From the cell containing the given text, extract its center point as [x, y] coordinate. 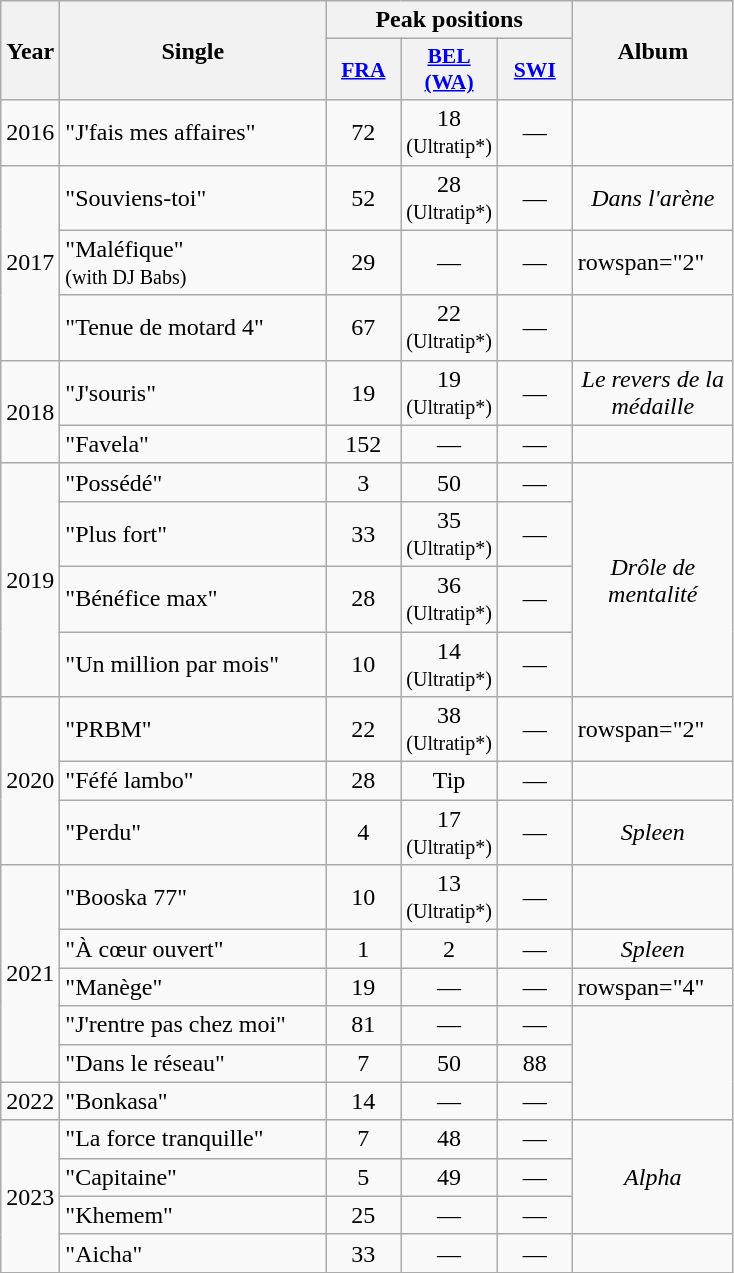
52 [364, 198]
22 [364, 730]
"Maléfique"(with DJ Babs) [193, 262]
29 [364, 262]
"Favela" [193, 444]
"Dans le réseau" [193, 1063]
88 [534, 1063]
17(Ultratip*) [450, 832]
72 [364, 132]
22(Ultratip*) [450, 328]
Le revers de la médaille [652, 392]
152 [364, 444]
38(Ultratip*) [450, 730]
2020 [30, 781]
14(Ultratip*) [450, 664]
Drôle de mentalité [652, 580]
25 [364, 1215]
"Capitaine" [193, 1177]
49 [450, 1177]
19(Ultratip*) [450, 392]
SWI [534, 70]
4 [364, 832]
2019 [30, 580]
"Khemem" [193, 1215]
3 [364, 482]
"Manège" [193, 987]
"Possédé" [193, 482]
36(Ultratip*) [450, 598]
Alpha [652, 1177]
"PRBM" [193, 730]
48 [450, 1139]
"Féfé lambo" [193, 781]
"J'rentre pas chez moi" [193, 1025]
67 [364, 328]
"Bénéfice max" [193, 598]
Single [193, 50]
28(Ultratip*) [450, 198]
"Plus fort" [193, 534]
"Tenue de motard 4" [193, 328]
14 [364, 1101]
2018 [30, 412]
Tip [450, 781]
BEL (WA) [450, 70]
2022 [30, 1101]
"J'fais mes affaires" [193, 132]
"J'souris" [193, 392]
Album [652, 50]
"La force tranquille" [193, 1139]
2021 [30, 974]
2 [450, 949]
2016 [30, 132]
Dans l'arène [652, 198]
1 [364, 949]
13(Ultratip*) [450, 898]
2023 [30, 1196]
18(Ultratip*) [450, 132]
rowspan="4" [652, 987]
Peak positions [449, 20]
"Booska 77" [193, 898]
"Aicha" [193, 1253]
5 [364, 1177]
2017 [30, 262]
"À cœur ouvert" [193, 949]
"Perdu" [193, 832]
FRA [364, 70]
35(Ultratip*) [450, 534]
Year [30, 50]
"Souviens-toi" [193, 198]
"Un million par mois" [193, 664]
"Bonkasa" [193, 1101]
81 [364, 1025]
